For the text-containing cell, return its midpoint in [X, Y] coordinate format. 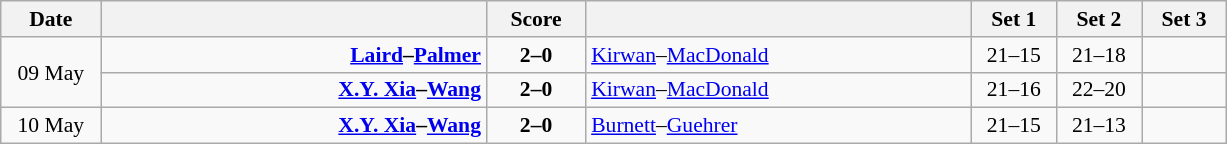
Burnett–Guehrer [778, 126]
22–20 [1098, 90]
21–16 [1014, 90]
Date [51, 19]
Set 2 [1098, 19]
Set 3 [1184, 19]
Score [536, 19]
21–18 [1098, 55]
Laird–Palmer [294, 55]
21–13 [1098, 126]
09 May [51, 72]
10 May [51, 126]
Set 1 [1014, 19]
